Provide the [X, Y] coordinate of the cell's center where the given text is located.  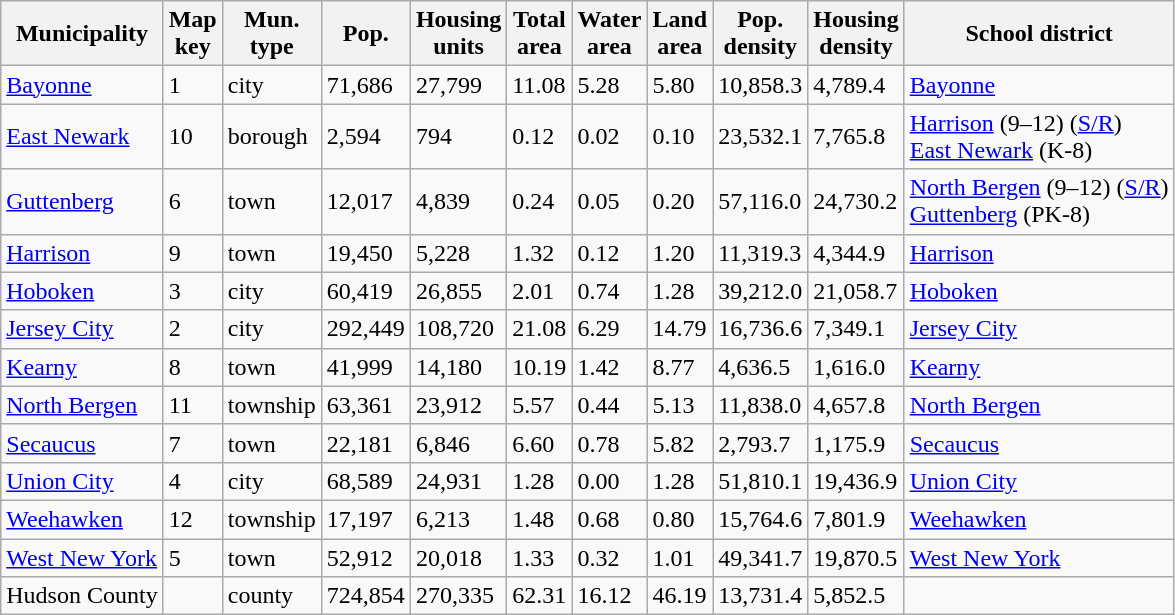
5.57 [540, 405]
7,349.1 [856, 329]
11,319.3 [760, 253]
Mapkey [192, 34]
13,731.4 [760, 596]
6.29 [610, 329]
1,616.0 [856, 367]
5.82 [680, 443]
51,810.1 [760, 481]
7 [192, 443]
0.24 [540, 202]
60,419 [366, 291]
1.32 [540, 253]
11,838.0 [760, 405]
5.13 [680, 405]
16.12 [610, 596]
23,912 [458, 405]
8 [192, 367]
12 [192, 519]
0.20 [680, 202]
borough [272, 136]
6,846 [458, 443]
0.05 [610, 202]
724,854 [366, 596]
7,765.8 [856, 136]
0.80 [680, 519]
11 [192, 405]
2,594 [366, 136]
4,789.4 [856, 85]
1.48 [540, 519]
52,912 [366, 557]
6 [192, 202]
0.44 [610, 405]
1.33 [540, 557]
Hudson County [82, 596]
270,335 [458, 596]
62.31 [540, 596]
23,532.1 [760, 136]
Municipality [82, 34]
4,344.9 [856, 253]
1.20 [680, 253]
2 [192, 329]
0.02 [610, 136]
9 [192, 253]
0.68 [610, 519]
15,764.6 [760, 519]
2,793.7 [760, 443]
19,450 [366, 253]
21.08 [540, 329]
16,736.6 [760, 329]
10,858.3 [760, 85]
10.19 [540, 367]
8.77 [680, 367]
12,017 [366, 202]
4,657.8 [856, 405]
Landarea [680, 34]
Housingunits [458, 34]
6.60 [540, 443]
39,212.0 [760, 291]
57,116.0 [760, 202]
0.10 [680, 136]
63,361 [366, 405]
1.42 [610, 367]
0.32 [610, 557]
794 [458, 136]
Harrison (9–12) (S/R)East Newark (K-8) [1039, 136]
1,175.9 [856, 443]
22,181 [366, 443]
county [272, 596]
68,589 [366, 481]
4,636.5 [760, 367]
71,686 [366, 85]
5.28 [610, 85]
1.01 [680, 557]
6,213 [458, 519]
5 [192, 557]
14,180 [458, 367]
Pop.density [760, 34]
108,720 [458, 329]
292,449 [366, 329]
Mun.type [272, 34]
10 [192, 136]
27,799 [458, 85]
41,999 [366, 367]
46.19 [680, 596]
21,058.7 [856, 291]
11.08 [540, 85]
5,852.5 [856, 596]
7,801.9 [856, 519]
Pop. [366, 34]
14.79 [680, 329]
Housingdensity [856, 34]
24,730.2 [856, 202]
24,931 [458, 481]
2.01 [540, 291]
Guttenberg [82, 202]
5,228 [458, 253]
26,855 [458, 291]
0.78 [610, 443]
East Newark [82, 136]
20,018 [458, 557]
19,870.5 [856, 557]
17,197 [366, 519]
Totalarea [540, 34]
4 [192, 481]
3 [192, 291]
0.74 [610, 291]
0.00 [610, 481]
4,839 [458, 202]
1 [192, 85]
49,341.7 [760, 557]
19,436.9 [856, 481]
North Bergen (9–12) (S/R)Guttenberg (PK-8) [1039, 202]
School district [1039, 34]
5.80 [680, 85]
Waterarea [610, 34]
